Scan for the cell matching the given text and deliver its [x, y] coordinate at center. 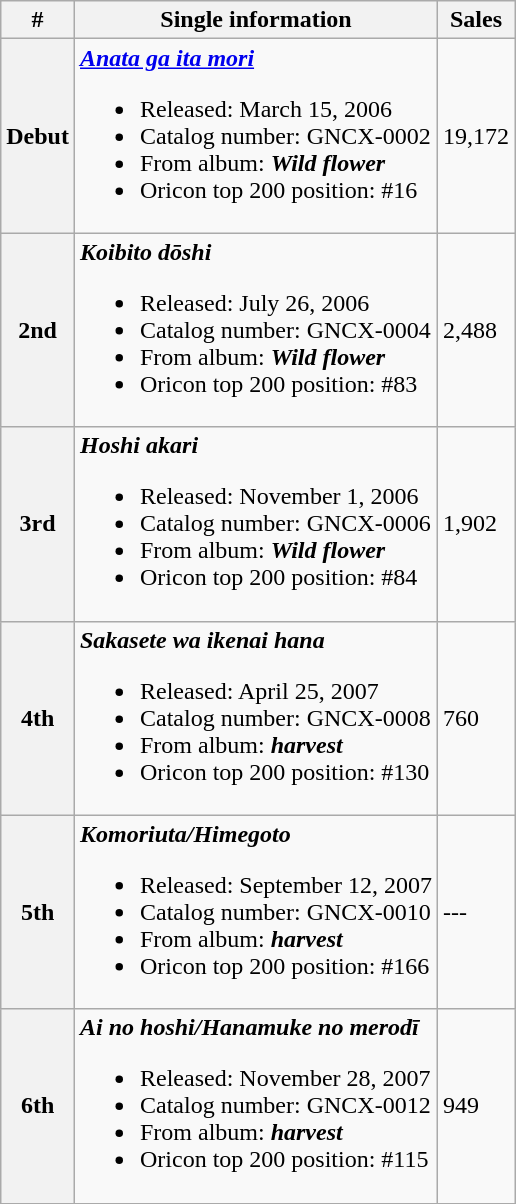
--- [476, 912]
4th [38, 718]
1,902 [476, 524]
Debut [38, 136]
949 [476, 1106]
3rd [38, 524]
6th [38, 1106]
5th [38, 912]
Anata ga ita moriReleased: March 15, 2006Catalog number: GNCX-0002From album: Wild flowerOricon top 200 position: #16 [256, 136]
Koibito dōshiReleased: July 26, 2006Catalog number: GNCX-0004From album: Wild flowerOricon top 200 position: #83 [256, 330]
Single information [256, 20]
2nd [38, 330]
2,488 [476, 330]
Komoriuta/HimegotoReleased: September 12, 2007Catalog number: GNCX-0010From album: harvestOricon top 200 position: #166 [256, 912]
Sales [476, 20]
Sakasete wa ikenai hanaReleased: April 25, 2007Catalog number: GNCX-0008From album: harvestOricon top 200 position: #130 [256, 718]
760 [476, 718]
Ai no hoshi/Hanamuke no merodīReleased: November 28, 2007Catalog number: GNCX-0012From album: harvestOricon top 200 position: #115 [256, 1106]
19,172 [476, 136]
# [38, 20]
Hoshi akariReleased: November 1, 2006Catalog number: GNCX-0006From album: Wild flowerOricon top 200 position: #84 [256, 524]
